Return the [x, y] coordinate for the center point of the cell that contains the specified text.  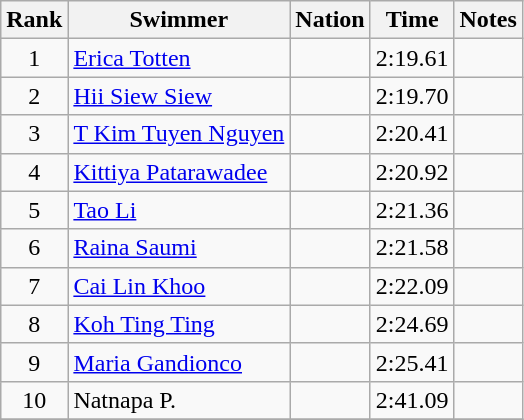
Hii Siew Siew [179, 96]
Maria Gandionco [179, 362]
10 [34, 400]
Rank [34, 20]
4 [34, 172]
7 [34, 286]
Erica Totten [179, 58]
2:41.09 [412, 400]
T Kim Tuyen Nguyen [179, 134]
Swimmer [179, 20]
2:20.41 [412, 134]
2 [34, 96]
2:19.61 [412, 58]
5 [34, 210]
2:19.70 [412, 96]
Cai Lin Khoo [179, 286]
3 [34, 134]
Nation [330, 20]
2:25.41 [412, 362]
Raina Saumi [179, 248]
2:22.09 [412, 286]
2:21.36 [412, 210]
Notes [488, 20]
6 [34, 248]
1 [34, 58]
2:24.69 [412, 324]
Kittiya Patarawadee [179, 172]
9 [34, 362]
Natnapa P. [179, 400]
Koh Ting Ting [179, 324]
2:20.92 [412, 172]
8 [34, 324]
2:21.58 [412, 248]
Time [412, 20]
Tao Li [179, 210]
